Provide the [x, y] coordinate of the cell's center where the given text is located.  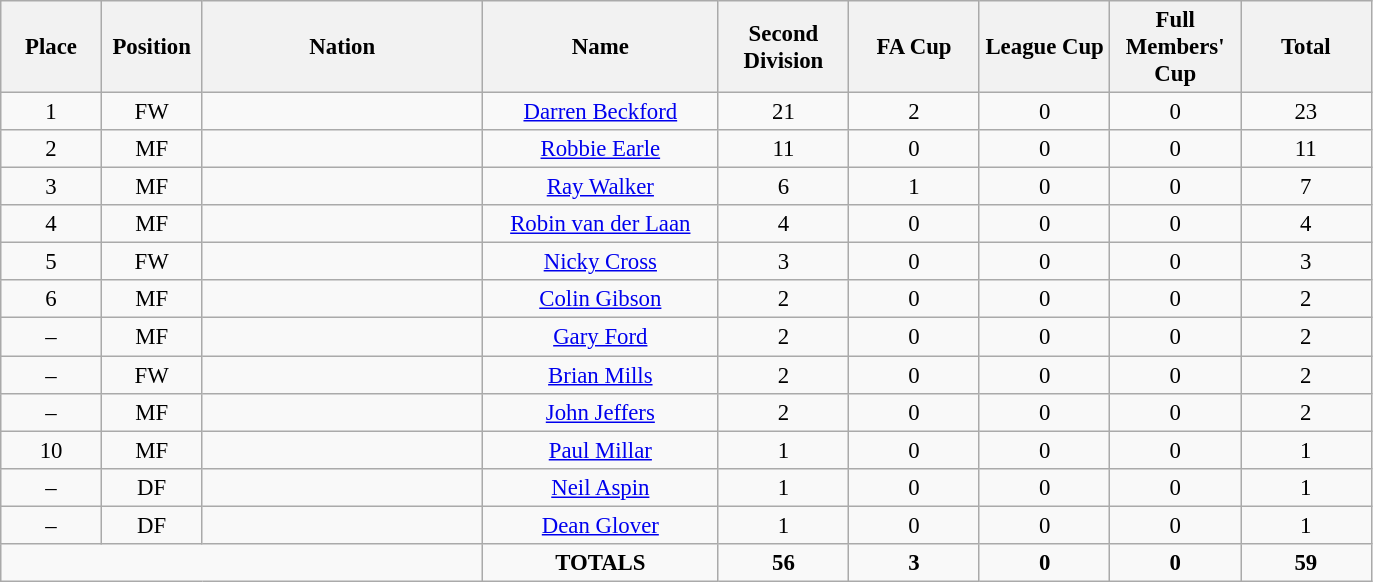
56 [784, 563]
Full Members' Cup [1176, 47]
Total [1306, 47]
Robbie Earle [601, 149]
League Cup [1044, 47]
7 [1306, 187]
Gary Ford [601, 337]
FA Cup [914, 47]
John Jeffers [601, 412]
10 [52, 450]
Neil Aspin [601, 487]
Colin Gibson [601, 299]
Brian Mills [601, 375]
Place [52, 47]
Nicky Cross [601, 262]
Position [152, 47]
23 [1306, 112]
Dean Glover [601, 525]
Robin van der Laan [601, 224]
Nation [342, 47]
Ray Walker [601, 187]
59 [1306, 563]
TOTALS [601, 563]
Name [601, 47]
Paul Millar [601, 450]
21 [784, 112]
Second Division [784, 47]
5 [52, 262]
Darren Beckford [601, 112]
